Scan for the cell matching the given text and deliver its [X, Y] coordinate at center. 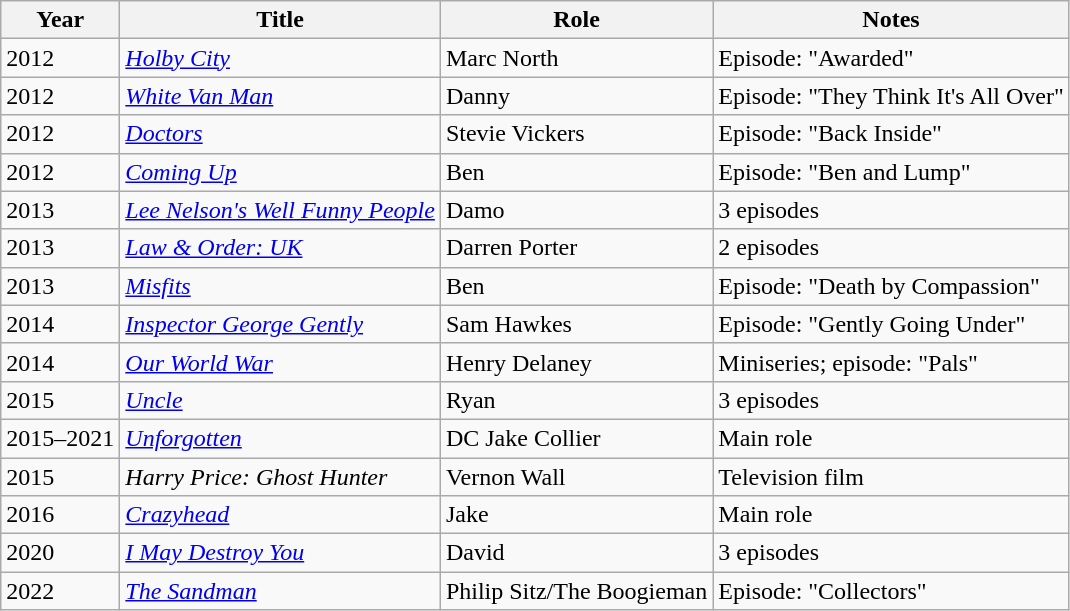
Darren Porter [576, 248]
Inspector George Gently [280, 324]
Henry Delaney [576, 362]
Episode: "Death by Compassion" [892, 286]
Episode: "Awarded" [892, 58]
White Van Man [280, 96]
Crazyhead [280, 515]
Year [60, 20]
Jake [576, 515]
Notes [892, 20]
Stevie Vickers [576, 134]
Uncle [280, 400]
Television film [892, 477]
2020 [60, 553]
David [576, 553]
2015–2021 [60, 438]
2016 [60, 515]
I May Destroy You [280, 553]
Ryan [576, 400]
2 episodes [892, 248]
Sam Hawkes [576, 324]
Episode: "Gently Going Under" [892, 324]
Philip Sitz/The Boogieman [576, 591]
Coming Up [280, 172]
Misfits [280, 286]
Harry Price: Ghost Hunter [280, 477]
Miniseries; episode: "Pals" [892, 362]
Episode: "Back Inside" [892, 134]
2022 [60, 591]
DC Jake Collier [576, 438]
Vernon Wall [576, 477]
Unforgotten [280, 438]
Holby City [280, 58]
Our World War [280, 362]
Episode: "Ben and Lump" [892, 172]
Law & Order: UK [280, 248]
Danny [576, 96]
Lee Nelson's Well Funny People [280, 210]
Doctors [280, 134]
Episode: "They Think It's All Over" [892, 96]
Damo [576, 210]
The Sandman [280, 591]
Title [280, 20]
Episode: "Collectors" [892, 591]
Role [576, 20]
Marc North [576, 58]
